Detect which cell encompasses the target text, then output its [X, Y] center coordinate. 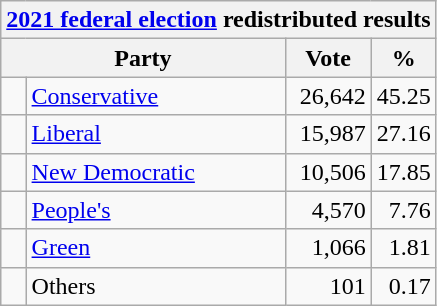
People's [156, 210]
1.81 [404, 248]
101 [328, 286]
Party [143, 58]
Liberal [156, 134]
Vote [328, 58]
26,642 [328, 96]
7.76 [404, 210]
2021 federal election redistributed results [218, 20]
17.85 [404, 172]
15,987 [328, 134]
New Democratic [156, 172]
% [404, 58]
Conservative [156, 96]
27.16 [404, 134]
4,570 [328, 210]
45.25 [404, 96]
Others [156, 286]
0.17 [404, 286]
10,506 [328, 172]
1,066 [328, 248]
Green [156, 248]
